Capture the cell that displays the provided text and extract its [x, y] central coordinate. 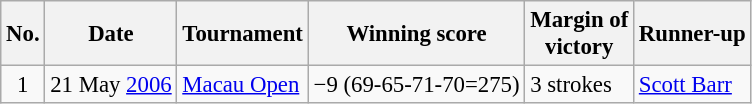
Margin of victory [580, 34]
Macau Open [242, 85]
No. [23, 34]
21 May 2006 [111, 85]
Date [111, 34]
Tournament [242, 34]
−9 (69-65-71-70=275) [416, 85]
Scott Barr [692, 85]
Winning score [416, 34]
Runner-up [692, 34]
1 [23, 85]
3 strokes [580, 85]
